Scan for the cell matching the given text and deliver its (X, Y) coordinate at center. 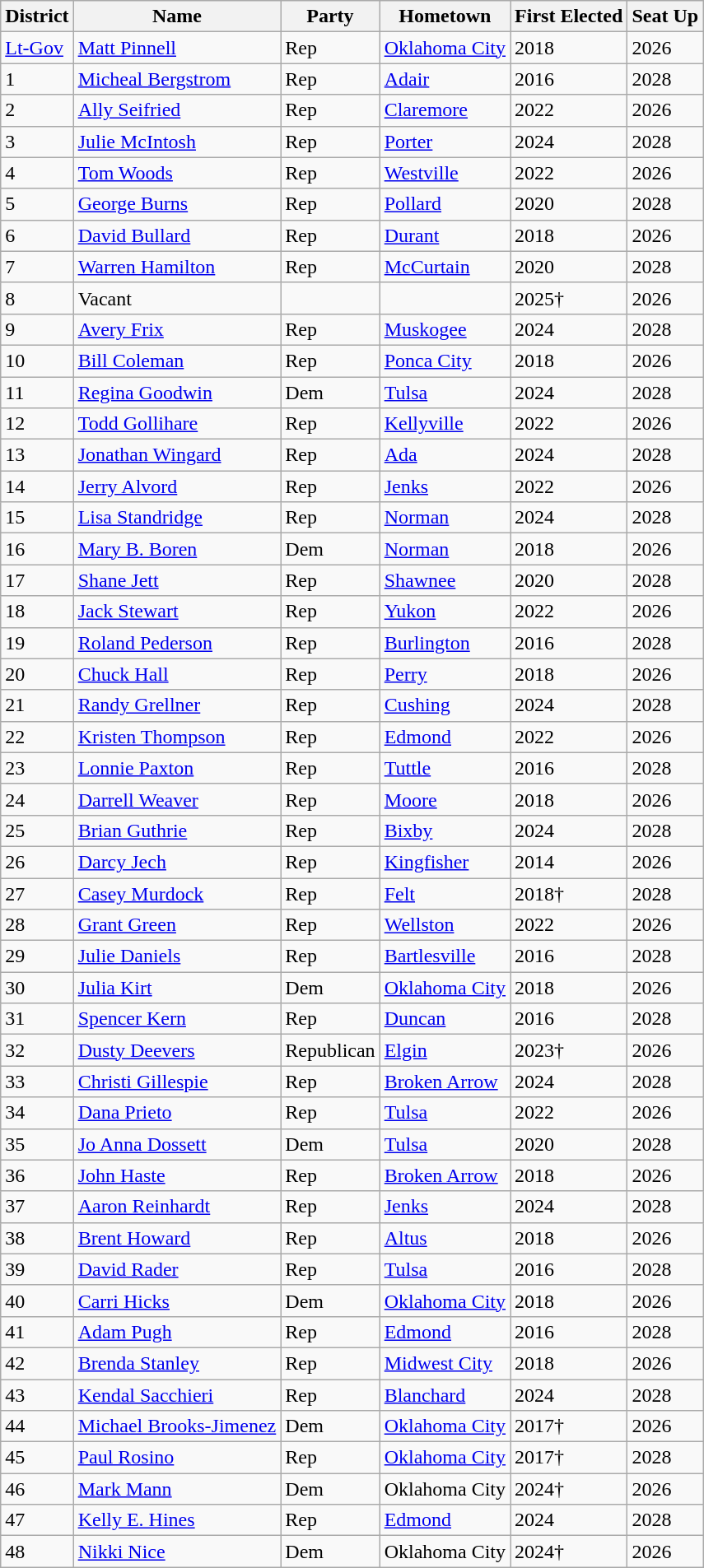
42 (37, 1363)
47 (37, 1520)
2 (37, 110)
46 (37, 1489)
Dana Prieto (177, 1113)
Lt-Gov (37, 48)
21 (37, 705)
2023† (569, 1050)
Adam Pugh (177, 1332)
16 (37, 549)
Tuttle (445, 768)
Seat Up (665, 16)
9 (37, 329)
2025† (569, 298)
Matt Pinnell (177, 48)
Regina Goodwin (177, 393)
Casey Murdock (177, 893)
Name (177, 16)
Jack Stewart (177, 612)
37 (37, 1207)
25 (37, 831)
Julie Daniels (177, 956)
Mark Mann (177, 1489)
Warren Hamilton (177, 267)
Pollard (445, 204)
48 (37, 1552)
Muskogee (445, 329)
Todd Gollihare (177, 424)
Darrell Weaver (177, 799)
Ponca City (445, 361)
Chuck Hall (177, 674)
6 (37, 235)
38 (37, 1238)
Porter (445, 142)
15 (37, 518)
Lisa Standridge (177, 518)
Altus (445, 1238)
31 (37, 1019)
Darcy Jech (177, 862)
Duncan (445, 1019)
Burlington (445, 643)
44 (37, 1426)
Bill Coleman (177, 361)
30 (37, 988)
7 (37, 267)
Spencer Kern (177, 1019)
Randy Grellner (177, 705)
17 (37, 580)
Party (330, 16)
Kristen Thompson (177, 737)
Wellston (445, 925)
First Elected (569, 16)
Jonathan Wingard (177, 455)
Tom Woods (177, 173)
Dusty Deevers (177, 1050)
George Burns (177, 204)
Yukon (445, 612)
Moore (445, 799)
Micheal Bergstrom (177, 79)
Adair (445, 79)
District (37, 16)
14 (37, 486)
Brent Howard (177, 1238)
Julie McIntosh (177, 142)
John Haste (177, 1175)
22 (37, 737)
34 (37, 1113)
35 (37, 1144)
4 (37, 173)
Nikki Nice (177, 1552)
45 (37, 1458)
23 (37, 768)
Jerry Alvord (177, 486)
Ada (445, 455)
33 (37, 1082)
27 (37, 893)
Michael Brooks-Jimenez (177, 1426)
40 (37, 1300)
Mary B. Boren (177, 549)
Midwest City (445, 1363)
Kelly E. Hines (177, 1520)
Jo Anna Dossett (177, 1144)
8 (37, 298)
20 (37, 674)
Paul Rosino (177, 1458)
Claremore (445, 110)
David Rader (177, 1269)
12 (37, 424)
5 (37, 204)
1 (37, 79)
David Bullard (177, 235)
Kingfisher (445, 862)
29 (37, 956)
36 (37, 1175)
Hometown (445, 16)
18 (37, 612)
26 (37, 862)
Republican (330, 1050)
Shane Jett (177, 580)
Elgin (445, 1050)
Roland Pederson (177, 643)
Christi Gillespie (177, 1082)
Westville (445, 173)
Felt (445, 893)
Vacant (177, 298)
Durant (445, 235)
19 (37, 643)
Avery Frix (177, 329)
32 (37, 1050)
Perry (445, 674)
Bixby (445, 831)
3 (37, 142)
Julia Kirt (177, 988)
Grant Green (177, 925)
2014 (569, 862)
Aaron Reinhardt (177, 1207)
McCurtain (445, 267)
Ally Seifried (177, 110)
39 (37, 1269)
13 (37, 455)
10 (37, 361)
28 (37, 925)
Blanchard (445, 1395)
Brian Guthrie (177, 831)
Bartlesville (445, 956)
43 (37, 1395)
Kendal Sacchieri (177, 1395)
11 (37, 393)
Shawnee (445, 580)
Carri Hicks (177, 1300)
41 (37, 1332)
Lonnie Paxton (177, 768)
24 (37, 799)
Kellyville (445, 424)
Brenda Stanley (177, 1363)
2018† (569, 893)
Cushing (445, 705)
